Detect which cell encompasses the target text, then output its (x, y) center coordinate. 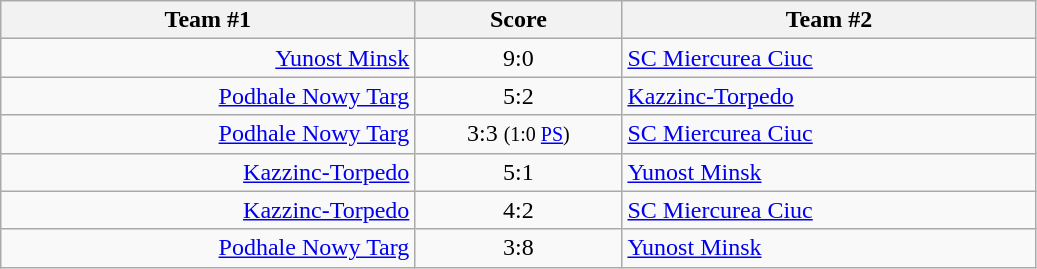
3:3 (1:0 PS) (518, 134)
4:2 (518, 210)
Team #1 (208, 20)
5:1 (518, 172)
3:8 (518, 248)
Team #2 (829, 20)
9:0 (518, 58)
5:2 (518, 96)
Score (518, 20)
